Extract the (X, Y) coordinate from the center of the cell holding the provided text.  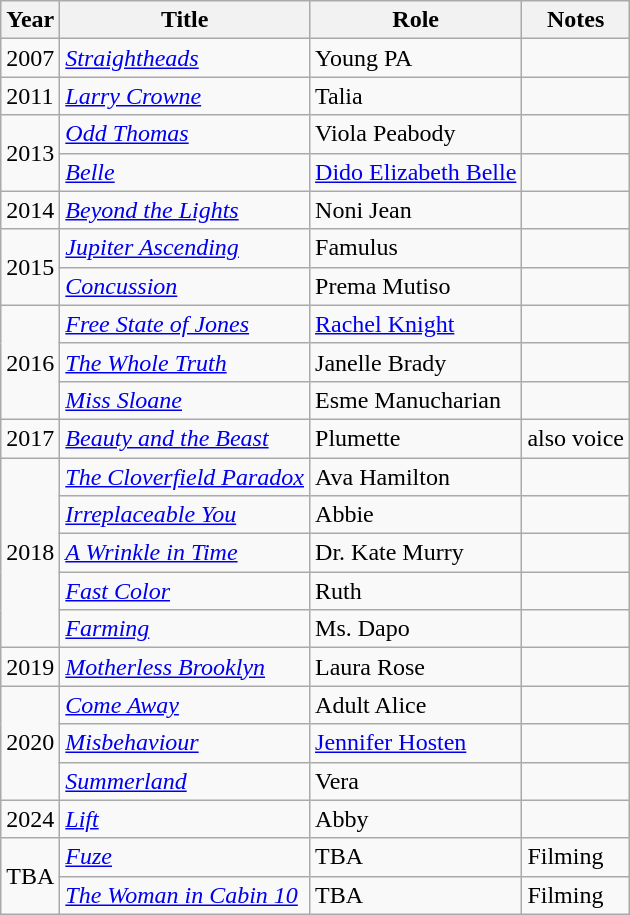
Young PA (416, 58)
Misbehaviour (185, 743)
Abbie (416, 515)
Come Away (185, 705)
Beauty and the Beast (185, 438)
Farming (185, 629)
Year (30, 20)
Irreplaceable You (185, 515)
2011 (30, 96)
Abby (416, 819)
Talia (416, 96)
Dido Elizabeth Belle (416, 172)
Odd Thomas (185, 134)
2018 (30, 553)
2013 (30, 153)
2014 (30, 210)
The Whole Truth (185, 362)
Famulus (416, 248)
Plumette (416, 438)
Viola Peabody (416, 134)
Lift (185, 819)
Vera (416, 781)
Adult Alice (416, 705)
Notes (576, 20)
2007 (30, 58)
Motherless Brooklyn (185, 667)
2017 (30, 438)
2019 (30, 667)
Esme Manucharian (416, 400)
Beyond the Lights (185, 210)
Prema Mutiso (416, 286)
Ava Hamilton (416, 477)
Ms. Dapo (416, 629)
also voice (576, 438)
Noni Jean (416, 210)
Janelle Brady (416, 362)
Jupiter Ascending (185, 248)
2024 (30, 819)
Miss Sloane (185, 400)
A Wrinkle in Time (185, 553)
2016 (30, 362)
Title (185, 20)
Dr. Kate Murry (416, 553)
Fast Color (185, 591)
The Woman in Cabin 10 (185, 895)
2020 (30, 743)
Belle (185, 172)
Larry Crowne (185, 96)
The Cloverfield Paradox (185, 477)
2015 (30, 267)
Concussion (185, 286)
Free State of Jones (185, 324)
Rachel Knight (416, 324)
Straightheads (185, 58)
Ruth (416, 591)
Laura Rose (416, 667)
Role (416, 20)
Fuze (185, 857)
Summerland (185, 781)
Jennifer Hosten (416, 743)
